Identify which cell holds the provided text, then report its [x, y] central coordinate. 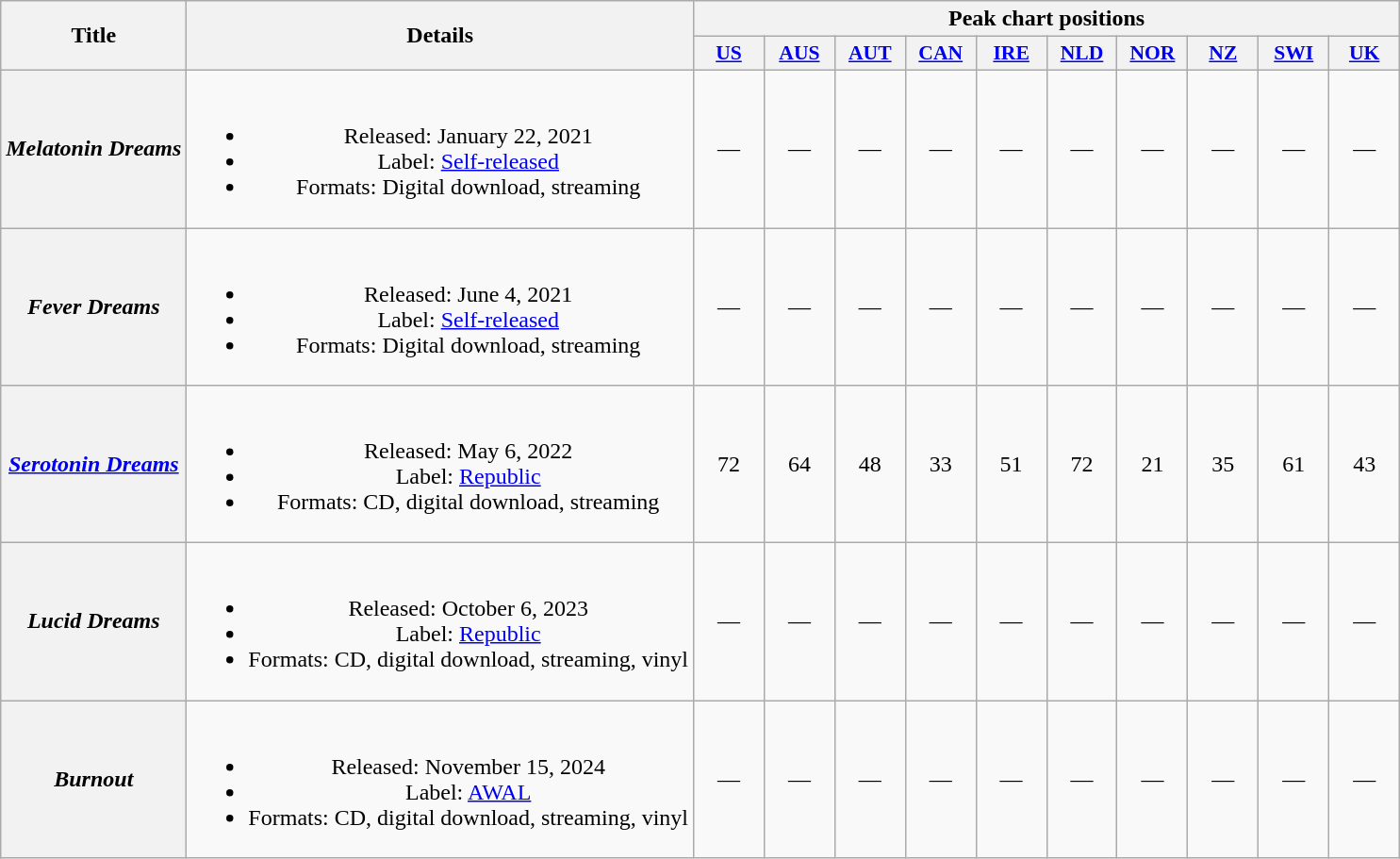
CAN [941, 54]
64 [799, 464]
35 [1224, 464]
Released: June 4, 2021Label: Self-releasedFormats: Digital download, streaming [440, 307]
NLD [1082, 54]
Peak chart positions [1046, 19]
NOR [1152, 54]
21 [1152, 464]
Released: January 22, 2021Label: Self-releasedFormats: Digital download, streaming [440, 149]
Details [440, 36]
51 [1011, 464]
Serotonin Dreams [94, 464]
Lucid Dreams [94, 622]
43 [1365, 464]
UK [1365, 54]
US [730, 54]
Burnout [94, 779]
33 [941, 464]
AUT [869, 54]
SWI [1293, 54]
61 [1293, 464]
Released: November 15, 2024Label: AWALFormats: CD, digital download, streaming, vinyl [440, 779]
Fever Dreams [94, 307]
Melatonin Dreams [94, 149]
Released: October 6, 2023Label: RepublicFormats: CD, digital download, streaming, vinyl [440, 622]
48 [869, 464]
NZ [1224, 54]
Title [94, 36]
Released: May 6, 2022Label: RepublicFormats: CD, digital download, streaming [440, 464]
AUS [799, 54]
IRE [1011, 54]
